Identify which cell holds the provided text, then report its [x, y] central coordinate. 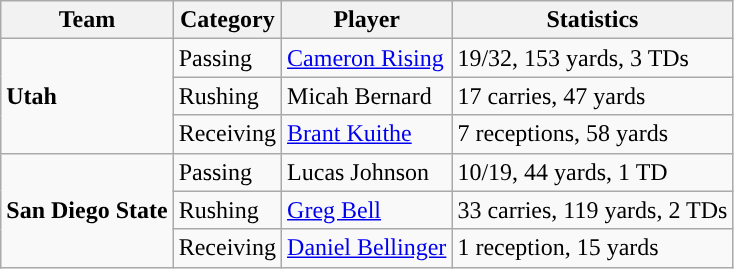
Daniel Bellinger [367, 248]
Micah Bernard [367, 96]
Greg Bell [367, 210]
1 reception, 15 yards [592, 248]
Brant Kuithe [367, 134]
Category [227, 20]
Player [367, 20]
Utah [87, 96]
17 carries, 47 yards [592, 96]
7 receptions, 58 yards [592, 134]
33 carries, 119 yards, 2 TDs [592, 210]
Team [87, 20]
Cameron Rising [367, 58]
Lucas Johnson [367, 172]
19/32, 153 yards, 3 TDs [592, 58]
Statistics [592, 20]
10/19, 44 yards, 1 TD [592, 172]
San Diego State [87, 210]
